Capture the cell that displays the provided text and extract its [X, Y] central coordinate. 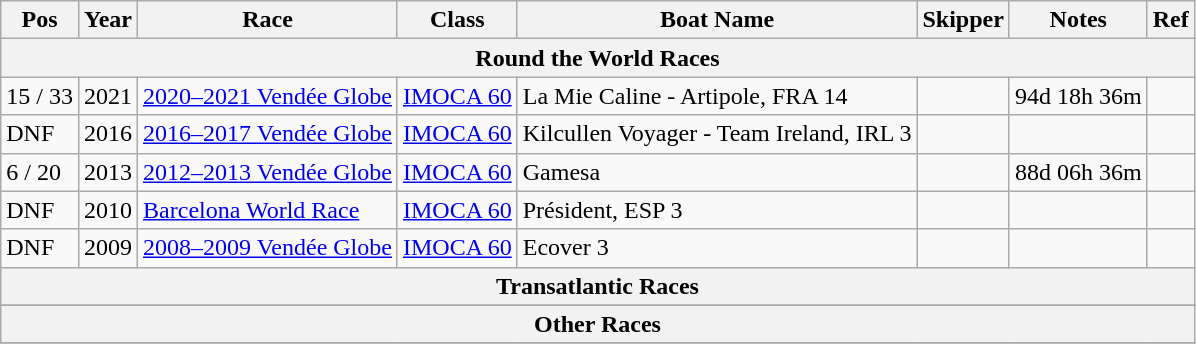
Gamesa [717, 172]
Skipper [963, 20]
Class [457, 20]
2008–2009 Vendée Globe [268, 248]
Président, ESP 3 [717, 210]
2013 [108, 172]
94d 18h 36m [1078, 96]
Transatlantic Races [598, 286]
Pos [40, 20]
2009 [108, 248]
Ref [1170, 20]
15 / 33 [40, 96]
Notes [1078, 20]
La Mie Caline - Artipole, FRA 14 [717, 96]
Round the World Races [598, 58]
6 / 20 [40, 172]
2020–2021 Vendée Globe [268, 96]
Year [108, 20]
Ecover 3 [717, 248]
Barcelona World Race [268, 210]
88d 06h 36m [1078, 172]
2012–2013 Vendée Globe [268, 172]
Race [268, 20]
Kilcullen Voyager - Team Ireland, IRL 3 [717, 134]
2010 [108, 210]
2016–2017 Vendée Globe [268, 134]
Boat Name [717, 20]
2016 [108, 134]
Other Races [598, 324]
2021 [108, 96]
